Output the (x, y) coordinate of the center of the cell containing the given text.  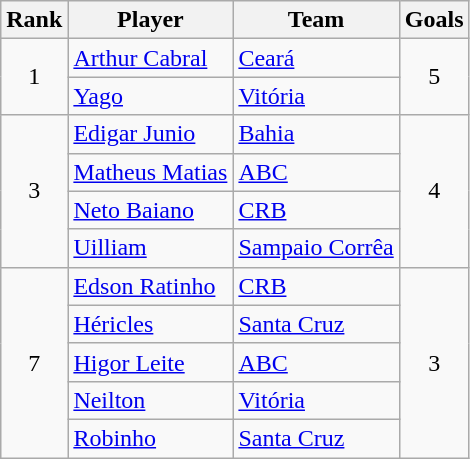
Bahia (316, 134)
Ceará (316, 58)
Edigar Junio (150, 134)
4 (434, 191)
Yago (150, 96)
Sampaio Corrêa (316, 248)
Goals (434, 20)
Team (316, 20)
Edson Ratinho (150, 286)
Robinho (150, 438)
Neto Baiano (150, 210)
Uilliam (150, 248)
Rank (34, 20)
1 (34, 77)
Neilton (150, 400)
Higor Leite (150, 362)
Player (150, 20)
5 (434, 77)
Arthur Cabral (150, 58)
7 (34, 362)
Héricles (150, 324)
Matheus Matias (150, 172)
